Output the [x, y] coordinate of the center of the cell containing the given text.  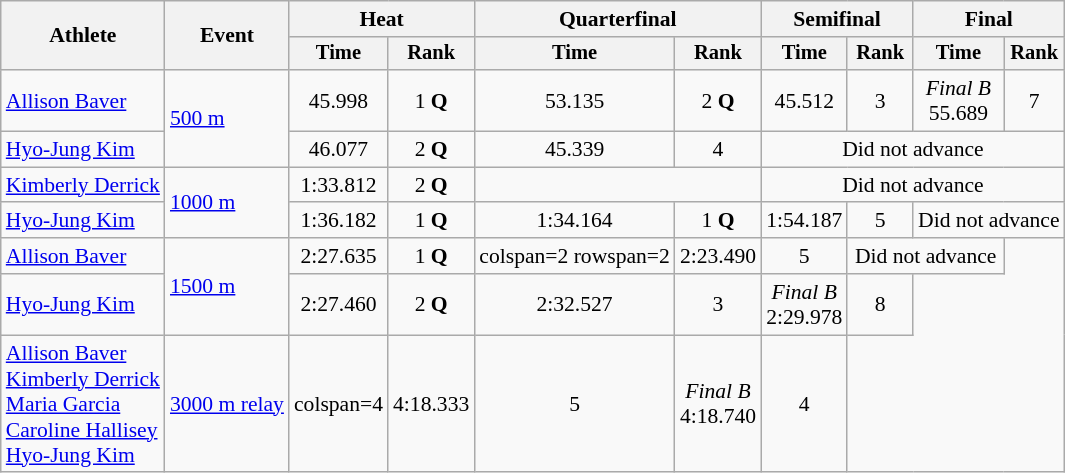
Quarterfinal [618, 19]
2:27.635 [338, 256]
45.339 [574, 150]
46.077 [338, 150]
53.135 [574, 100]
Allison BaverKimberly DerrickMaria GarciaCaroline HalliseyHyo-Jung Kim [83, 404]
45.998 [338, 100]
Final [989, 19]
7 [1034, 100]
4:18.333 [431, 404]
500 m [227, 118]
1000 m [227, 202]
2:23.490 [718, 256]
45.512 [804, 100]
2:32.527 [574, 304]
Final B55.689 [958, 100]
colspan=2 rowspan=2 [574, 256]
1:36.182 [338, 221]
2:27.460 [338, 304]
colspan=4 [338, 404]
Final B4:18.740 [718, 404]
Athlete [83, 36]
1:34.164 [574, 221]
Final B2:29.978 [804, 304]
Heat [382, 19]
1:54.187 [804, 221]
1500 m [227, 286]
1:33.812 [338, 185]
Semifinal [837, 19]
Event [227, 36]
8 [880, 304]
Kimberly Derrick [83, 185]
3000 m relay [227, 404]
